From the cell containing the given text, extract its center point as (x, y) coordinate. 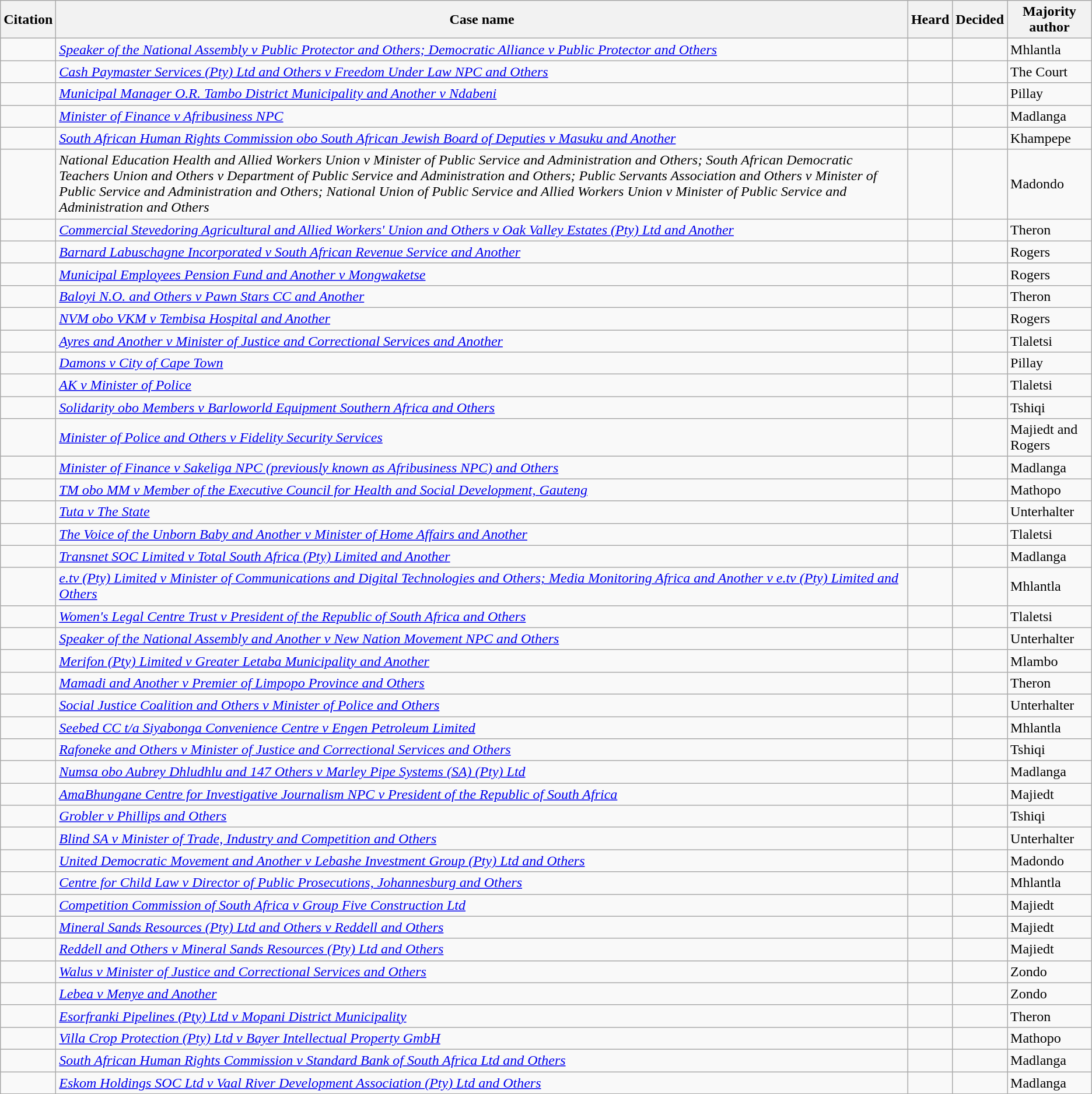
Mlambo (1050, 661)
Centre for Child Law v Director of Public Prosecutions, Johannesburg and Others (482, 883)
Damons v City of Cape Town (482, 363)
Tuta v The State (482, 512)
Speaker of the National Assembly and Another v New Nation Movement NPC and Others (482, 639)
Seebed CC t/a Siyabonga Convenience Centre v Engen Petroleum Limited (482, 727)
Decided (980, 20)
South African Human Rights Commission v Standard Bank of South Africa Ltd and Others (482, 1060)
Speaker of the National Assembly v Public Protector and Others; Democratic Alliance v Public Protector and Others (482, 50)
Blind SA v Minister of Trade, Industry and Competition and Others (482, 839)
Heard (930, 20)
Reddell and Others v Mineral Sands Resources (Pty) Ltd and Others (482, 949)
Cash Paymaster Services (Pty) Ltd and Others v Freedom Under Law NPC and Others (482, 72)
United Democratic Movement and Another v Lebashe Investment Group (Pty) Ltd and Others (482, 861)
Numsa obo Aubrey Dhludhlu and 147 Others v Marley Pipe Systems (SA) (Pty) Ltd (482, 772)
Minister of Finance v Sakeliga NPC (previously known as Afribusiness NPC) and Others (482, 468)
Ayres and Another v Minister of Justice and Correctional Services and Another (482, 341)
Majority author (1050, 20)
South African Human Rights Commission obo South African Jewish Board of Deputies v Masuku and Another (482, 138)
Majiedt and Rogers (1050, 437)
Social Justice Coalition and Others v Minister of Police and Others (482, 705)
TM obo MM v Member of the Executive Council for Health and Social Development, Gauteng (482, 490)
Eskom Holdings SOC Ltd v Vaal River Development Association (Pty) Ltd and Others (482, 1083)
AmaBhungane Centre for Investigative Journalism NPC v President of the Republic of South Africa (482, 794)
Case name (482, 20)
The Voice of the Unborn Baby and Another v Minister of Home Affairs and Another (482, 534)
Mineral Sands Resources (Pty) Ltd and Others v Reddell and Others (482, 927)
Citation (28, 20)
Esorfranki Pipelines (Pty) Ltd v Mopani District Municipality (482, 1016)
Women's Legal Centre Trust v President of the Republic of South Africa and Others (482, 616)
Rafoneke and Others v Minister of Justice and Correctional Services and Others (482, 750)
Competition Commission of South Africa v Group Five Construction Ltd (482, 905)
Commercial Stevedoring Agricultural and Allied Workers' Union and Others v Oak Valley Estates (Pty) Ltd and Another (482, 230)
The Court (1050, 72)
Lebea v Menye and Another (482, 994)
Khampepe (1050, 138)
Minister of Finance v Afribusiness NPC (482, 116)
Baloyi N.O. and Others v Pawn Stars CC and Another (482, 296)
NVM obo VKM v Tembisa Hospital and Another (482, 318)
Merifon (Pty) Limited v Greater Letaba Municipality and Another (482, 661)
Solidarity obo Members v Barloworld Equipment Southern Africa and Others (482, 408)
Villa Crop Protection (Pty) Ltd v Bayer Intellectual Property GmbH (482, 1038)
Municipal Manager O.R. Tambo District Municipality and Another v Ndabeni (482, 94)
Municipal Employees Pension Fund and Another v Mongwaketse (482, 274)
Barnard Labuschagne Incorporated v South African Revenue Service and Another (482, 252)
AK v Minister of Police (482, 385)
Transnet SOC Limited v Total South Africa (Pty) Limited and Another (482, 556)
Minister of Police and Others v Fidelity Security Services (482, 437)
Grobler v Phillips and Others (482, 816)
Mamadi and Another v Premier of Limpopo Province and Others (482, 683)
Walus v Minister of Justice and Correctional Services and Others (482, 972)
